From the cell containing the given text, extract its center point as [X, Y] coordinate. 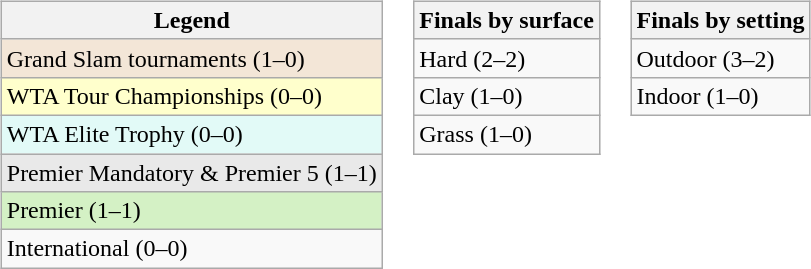
Clay (1–0) [507, 96]
WTA Elite Trophy (0–0) [192, 134]
Hard (2–2) [507, 58]
Finals by setting [720, 20]
Grass (1–0) [507, 134]
Premier (1–1) [192, 211]
International (0–0) [192, 249]
Indoor (1–0) [720, 96]
Legend [192, 20]
WTA Tour Championships (0–0) [192, 96]
Grand Slam tournaments (1–0) [192, 58]
Outdoor (3–2) [720, 58]
Finals by surface [507, 20]
Premier Mandatory & Premier 5 (1–1) [192, 173]
